Capture the cell that displays the provided text and extract its [X, Y] central coordinate. 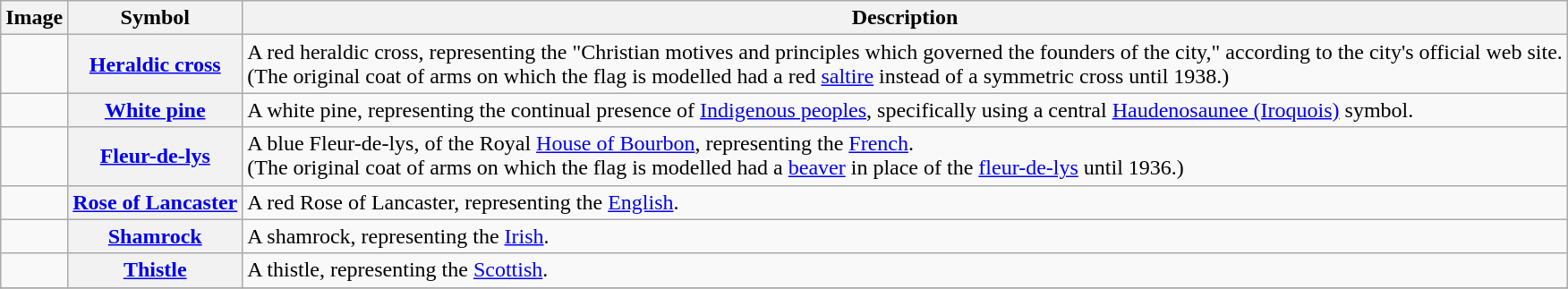
Description [906, 18]
Image [34, 18]
Shamrock [156, 236]
Thistle [156, 270]
Heraldic cross [156, 64]
Rose of Lancaster [156, 202]
Symbol [156, 18]
A red Rose of Lancaster, representing the English. [906, 202]
A shamrock, representing the Irish. [906, 236]
A thistle, representing the Scottish. [906, 270]
White pine [156, 110]
Fleur-de-lys [156, 156]
A white pine, representing the continual presence of Indigenous peoples, specifically using a central Haudenosaunee (Iroquois) symbol. [906, 110]
